Provide the [X, Y] coordinate of the cell's center where the given text is located.  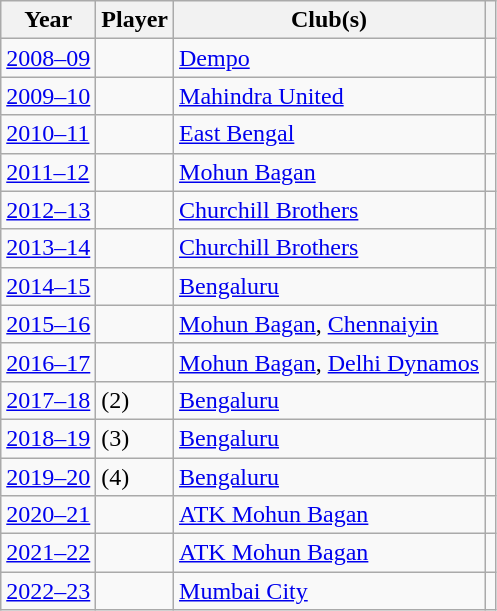
2008–09 [48, 58]
2009–10 [48, 96]
Mumbai City [330, 591]
Mohun Bagan [330, 172]
Mohun Bagan, Delhi Dynamos [330, 362]
2015–16 [48, 324]
2019–20 [48, 477]
2022–23 [48, 591]
East Bengal [330, 134]
Mahindra United [330, 96]
(4) [135, 477]
Year [48, 20]
2018–19 [48, 438]
2016–17 [48, 362]
2013–14 [48, 248]
2011–12 [48, 172]
Mohun Bagan, Chennaiyin [330, 324]
2017–18 [48, 400]
Player [135, 20]
2010–11 [48, 134]
2012–13 [48, 210]
Dempo [330, 58]
(2) [135, 400]
(3) [135, 438]
2020–21 [48, 515]
2021–22 [48, 553]
Club(s) [330, 20]
2014–15 [48, 286]
